Provide the [x, y] coordinate of the cell's center where the given text is located.  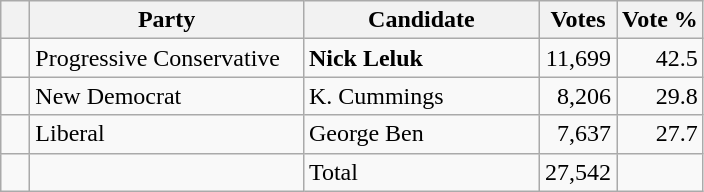
8,206 [578, 96]
11,699 [578, 58]
Nick Leluk [421, 58]
George Ben [421, 134]
27,542 [578, 172]
42.5 [660, 58]
7,637 [578, 134]
Candidate [421, 20]
Total [421, 172]
29.8 [660, 96]
New Democrat [167, 96]
Liberal [167, 134]
Vote % [660, 20]
Party [167, 20]
Progressive Conservative [167, 58]
27.7 [660, 134]
Votes [578, 20]
K. Cummings [421, 96]
